Return the (X, Y) coordinate for the center point of the cell that contains the specified text.  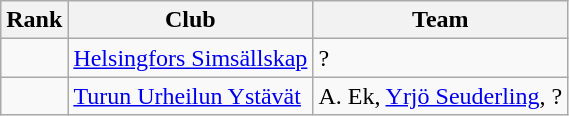
Team (440, 20)
Rank (34, 20)
? (440, 58)
A. Ek, Yrjö Seuderling, ? (440, 96)
Helsingfors Simsällskap (190, 58)
Turun Urheilun Ystävät (190, 96)
Club (190, 20)
